Return the (x, y) coordinate for the center point of the cell that contains the specified text.  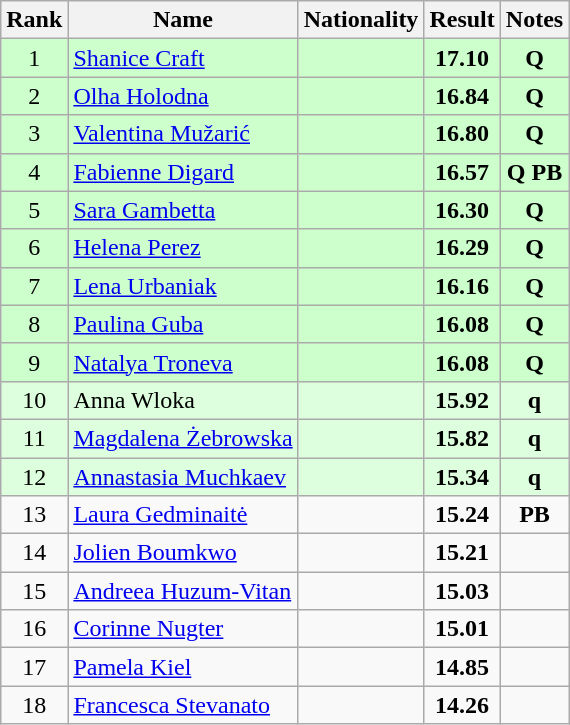
15.34 (462, 477)
14.26 (462, 705)
Shanice Craft (183, 58)
3 (34, 134)
16.16 (462, 286)
10 (34, 400)
Nationality (361, 20)
11 (34, 438)
Result (462, 20)
15.21 (462, 553)
16.29 (462, 248)
Rank (34, 20)
Corinne Nugter (183, 629)
Magdalena Żebrowska (183, 438)
12 (34, 477)
Notes (534, 20)
5 (34, 210)
Fabienne Digard (183, 172)
8 (34, 324)
17.10 (462, 58)
9 (34, 362)
Sara Gambetta (183, 210)
Q PB (534, 172)
Andreea Huzum-Vitan (183, 591)
7 (34, 286)
15.92 (462, 400)
Annastasia Muchkaev (183, 477)
14 (34, 553)
4 (34, 172)
14.85 (462, 667)
Helena Perez (183, 248)
18 (34, 705)
Paulina Guba (183, 324)
15.82 (462, 438)
Anna Wloka (183, 400)
Valentina Mužarić (183, 134)
16 (34, 629)
16.57 (462, 172)
Laura Gedminaitė (183, 515)
15.24 (462, 515)
Lena Urbaniak (183, 286)
Olha Holodna (183, 96)
17 (34, 667)
15.01 (462, 629)
Natalya Troneva (183, 362)
6 (34, 248)
16.30 (462, 210)
Pamela Kiel (183, 667)
15 (34, 591)
16.80 (462, 134)
13 (34, 515)
Francesca Stevanato (183, 705)
Jolien Boumkwo (183, 553)
15.03 (462, 591)
PB (534, 515)
Name (183, 20)
1 (34, 58)
16.84 (462, 96)
2 (34, 96)
